Find where the given text appears and provide that cell's center as (x, y) coordinate. 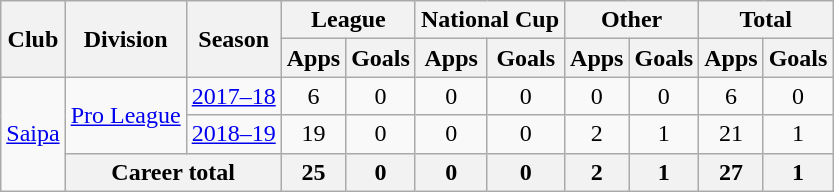
Pro League (126, 115)
League (348, 20)
Other (632, 20)
Season (234, 39)
2018–19 (234, 134)
Total (766, 20)
27 (731, 172)
National Cup (490, 20)
21 (731, 134)
19 (313, 134)
Club (33, 39)
Saipa (33, 134)
Career total (173, 172)
2017–18 (234, 96)
Division (126, 39)
25 (313, 172)
